Determine the [X, Y] coordinate at the center of the cell enclosing the given text.  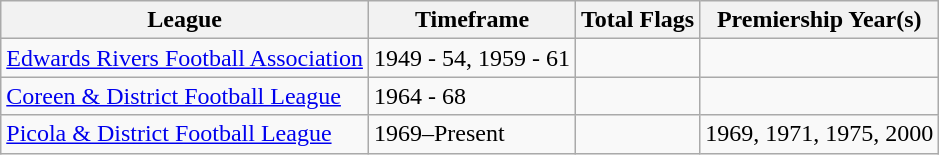
League [185, 20]
Timeframe [472, 20]
Total Flags [638, 20]
Edwards Rivers Football Association [185, 58]
1964 - 68 [472, 96]
1949 - 54, 1959 - 61 [472, 58]
1969–Present [472, 134]
1969, 1971, 1975, 2000 [820, 134]
Coreen & District Football League [185, 96]
Premiership Year(s) [820, 20]
Picola & District Football League [185, 134]
